Pinpoint the cell where the given text exists, returning its [X, Y] midpoint coordinate. 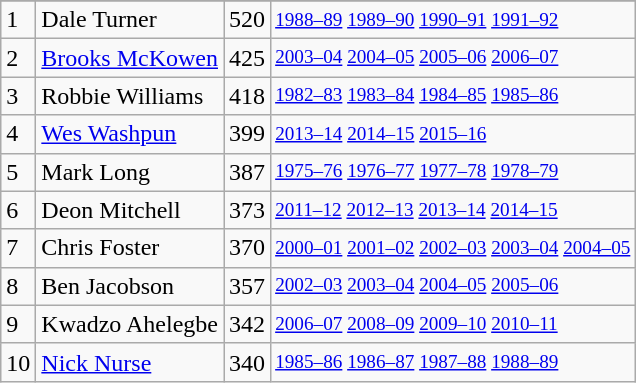
387 [248, 172]
Chris Foster [130, 248]
8 [18, 286]
7 [18, 248]
1985–86 1986–87 1987–88 1988–89 [453, 362]
520 [248, 20]
2011–12 2012–13 2013–14 2014–15 [453, 210]
342 [248, 324]
5 [18, 172]
2003–04 2004–05 2005–06 2006–07 [453, 58]
1982–83 1983–84 1984–85 1985–86 [453, 96]
9 [18, 324]
2013–14 2014–15 2015–16 [453, 134]
373 [248, 210]
Ben Jacobson [130, 286]
Nick Nurse [130, 362]
10 [18, 362]
399 [248, 134]
Deon Mitchell [130, 210]
Wes Washpun [130, 134]
357 [248, 286]
370 [248, 248]
2006–07 2008–09 2009–10 2010–11 [453, 324]
1975–76 1976–77 1977–78 1978–79 [453, 172]
3 [18, 96]
1 [18, 20]
418 [248, 96]
1988–89 1989–90 1990–91 1991–92 [453, 20]
2000–01 2001–02 2002–03 2003–04 2004–05 [453, 248]
Robbie Williams [130, 96]
340 [248, 362]
4 [18, 134]
2002–03 2003–04 2004–05 2005–06 [453, 286]
2 [18, 58]
Brooks McKowen [130, 58]
6 [18, 210]
Kwadzo Ahelegbe [130, 324]
Mark Long [130, 172]
425 [248, 58]
Dale Turner [130, 20]
